Extract the [x, y] coordinate from the center of the cell holding the provided text.  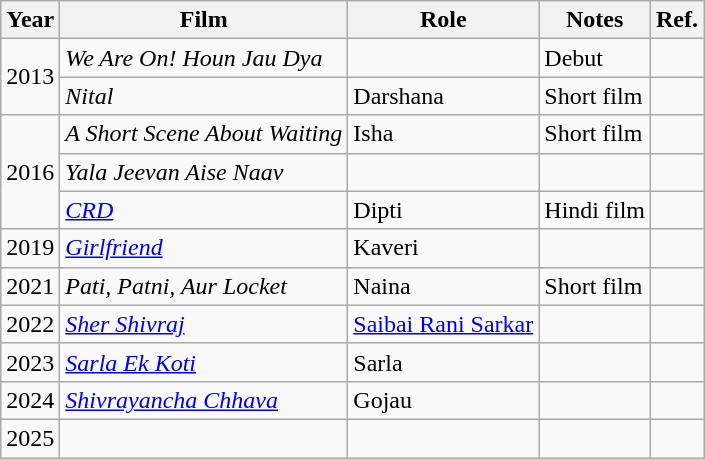
Sher Shivraj [204, 324]
Debut [595, 58]
A Short Scene About Waiting [204, 134]
CRD [204, 210]
Darshana [444, 96]
2021 [30, 286]
Gojau [444, 400]
2013 [30, 77]
2023 [30, 362]
Naina [444, 286]
We Are On! Houn Jau Dya [204, 58]
Ref. [678, 20]
Saibai Rani Sarkar [444, 324]
Pati, Patni, Aur Locket [204, 286]
Kaveri [444, 248]
2022 [30, 324]
2019 [30, 248]
2024 [30, 400]
Nital [204, 96]
Sarla Ek Koti [204, 362]
2016 [30, 172]
Notes [595, 20]
Role [444, 20]
Isha [444, 134]
Year [30, 20]
Hindi film [595, 210]
Girlfriend [204, 248]
Dipti [444, 210]
2025 [30, 438]
Shivrayancha Chhava [204, 400]
Yala Jeevan Aise Naav [204, 172]
Sarla [444, 362]
Film [204, 20]
